Scan for the cell matching the given text and deliver its [x, y] coordinate at center. 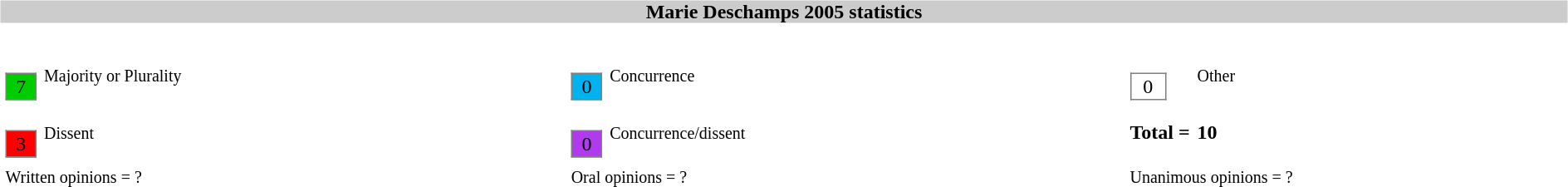
Majority or Plurality [304, 76]
Other [1380, 76]
Dissent [304, 132]
Concurrence/dissent [865, 132]
10 [1380, 132]
Marie Deschamps 2005 statistics [784, 12]
Concurrence [865, 76]
Total = [1159, 132]
